Provide the (x, y) coordinate of the cell's center where the given text is located.  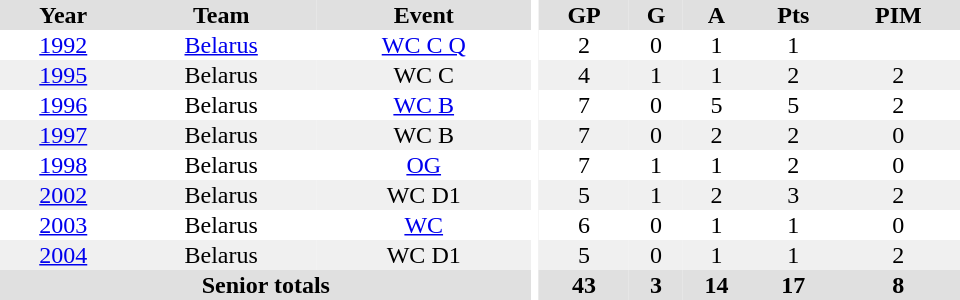
6 (584, 225)
1998 (64, 165)
OG (424, 165)
14 (716, 285)
2002 (64, 195)
WC C (424, 75)
G (656, 15)
GP (584, 15)
8 (898, 285)
Pts (794, 15)
Team (222, 15)
WC C Q (424, 45)
2004 (64, 255)
1995 (64, 75)
4 (584, 75)
Event (424, 15)
43 (584, 285)
Senior totals (266, 285)
WC (424, 225)
Year (64, 15)
1992 (64, 45)
A (716, 15)
2003 (64, 225)
PIM (898, 15)
1996 (64, 105)
1997 (64, 135)
17 (794, 285)
